Pinpoint the cell where the given text exists, returning its (X, Y) midpoint coordinate. 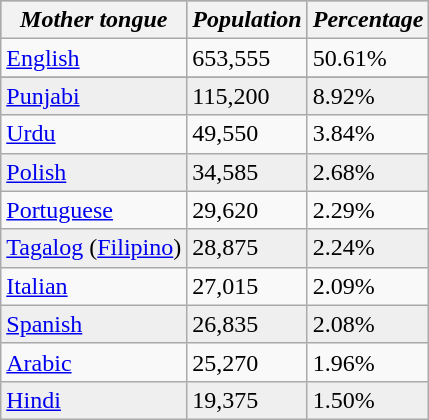
653,555 (247, 58)
2.09% (368, 286)
Hindi (94, 400)
Polish (94, 172)
Urdu (94, 134)
Arabic (94, 362)
Portuguese (94, 210)
2.29% (368, 210)
28,875 (247, 248)
25,270 (247, 362)
26,835 (247, 324)
Population (247, 20)
1.96% (368, 362)
3.84% (368, 134)
2.08% (368, 324)
50.61% (368, 58)
Punjabi (94, 96)
27,015 (247, 286)
Tagalog (Filipino) (94, 248)
49,550 (247, 134)
English (94, 58)
Italian (94, 286)
115,200 (247, 96)
34,585 (247, 172)
29,620 (247, 210)
1.50% (368, 400)
Percentage (368, 20)
2.68% (368, 172)
Spanish (94, 324)
19,375 (247, 400)
2.24% (368, 248)
8.92% (368, 96)
Mother tongue (94, 20)
